Identify which cell holds the provided text, then report its [x, y] central coordinate. 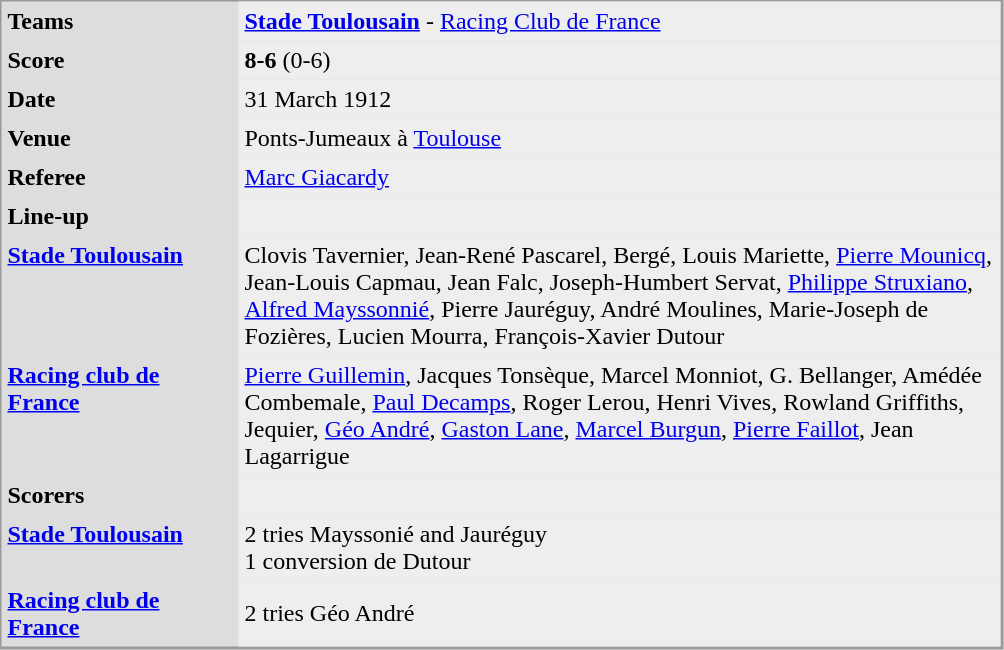
Stade Toulousain - Racing Club de France [619, 22]
Teams [120, 22]
2 tries Géo André [619, 613]
Ponts-Jumeaux à Toulouse [619, 138]
Marc Giacardy [619, 178]
Scorers [120, 496]
31 March 1912 [619, 100]
2 tries Mayssonié and Jauréguy 1 conversion de Dutour [619, 547]
8-6 (0-6) [619, 60]
Line-up [120, 216]
Date [120, 100]
Score [120, 60]
Referee [120, 178]
Venue [120, 138]
